Find where the given text appears and provide that cell's center as (X, Y) coordinate. 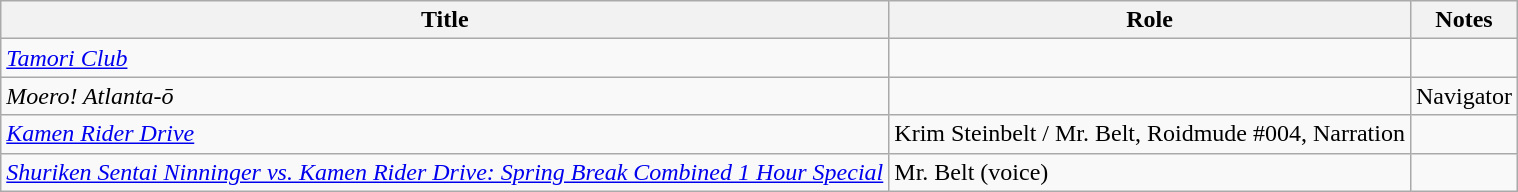
Title (445, 20)
Shuriken Sentai Ninninger vs. Kamen Rider Drive: Spring Break Combined 1 Hour Special (445, 172)
Role (1150, 20)
Notes (1464, 20)
Kamen Rider Drive (445, 134)
Mr. Belt (voice) (1150, 172)
Moero! Atlanta-ō (445, 96)
Krim Steinbelt / Mr. Belt, Roidmude #004, Narration (1150, 134)
Tamori Club (445, 58)
Navigator (1464, 96)
